Capture the cell that displays the provided text and extract its [X, Y] central coordinate. 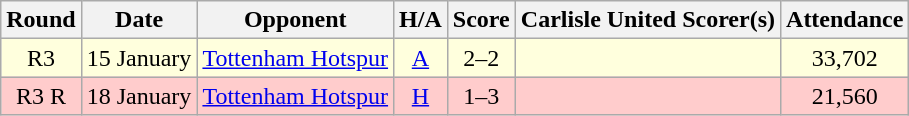
Round [41, 20]
H/A [421, 20]
2–2 [481, 58]
33,702 [845, 58]
Attendance [845, 20]
Carlisle United Scorer(s) [648, 20]
R3 R [41, 96]
H [421, 96]
R3 [41, 58]
Score [481, 20]
Date [139, 20]
Opponent [296, 20]
15 January [139, 58]
1–3 [481, 96]
18 January [139, 96]
A [421, 58]
21,560 [845, 96]
